Identify which cell holds the provided text, then report its (x, y) central coordinate. 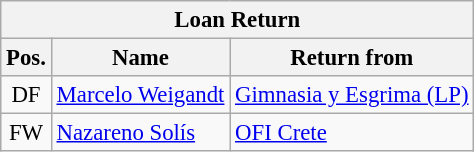
FW (26, 133)
Marcelo Weigandt (140, 95)
Loan Return (238, 20)
Gimnasia y Esgrima (LP) (352, 95)
Pos. (26, 58)
Nazareno Solís (140, 133)
DF (26, 95)
OFI Crete (352, 133)
Name (140, 58)
Return from (352, 58)
